Identify which cell holds the provided text, then report its [X, Y] central coordinate. 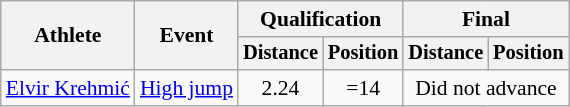
Event [186, 36]
Elvir Krehmić [68, 88]
Final [486, 19]
High jump [186, 88]
Did not advance [486, 88]
=14 [363, 88]
Qualification [320, 19]
2.24 [280, 88]
Athlete [68, 36]
